For the text-containing cell, return its midpoint in (X, Y) coordinate format. 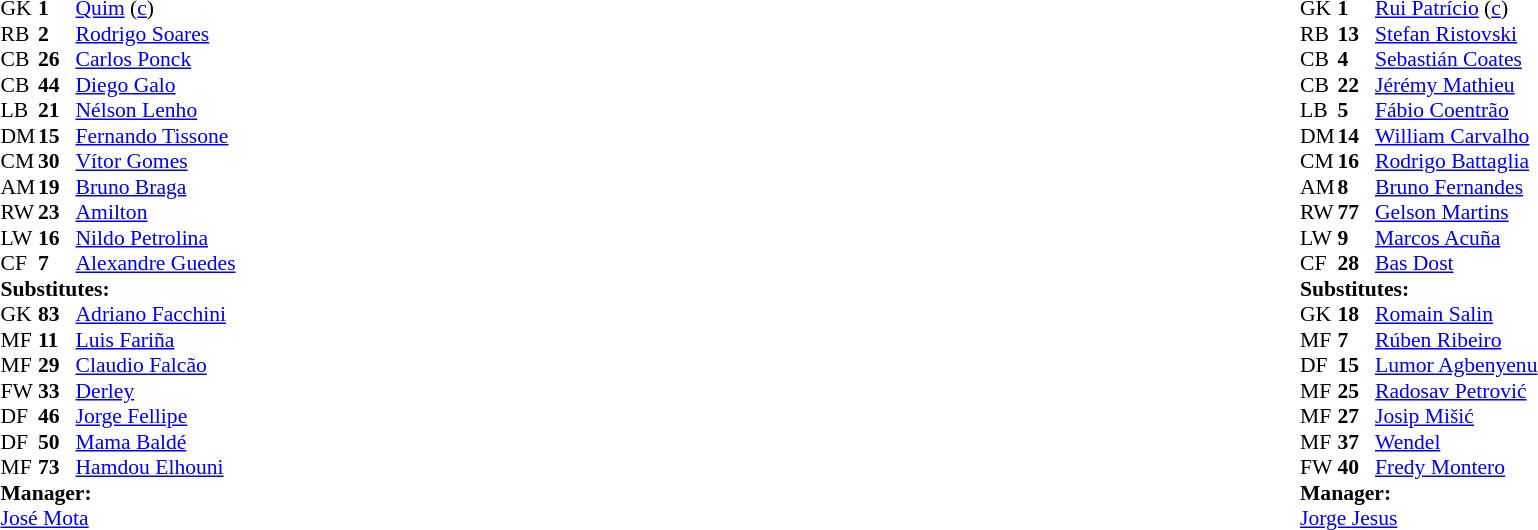
Amilton (156, 213)
40 (1356, 467)
2 (57, 34)
Marcos Acuña (1456, 238)
Hamdou Elhouni (156, 467)
29 (57, 365)
Nélson Lenho (156, 111)
Lumor Agbenyenu (1456, 365)
Bruno Braga (156, 187)
50 (57, 442)
Romain Salin (1456, 315)
Mama Baldé (156, 442)
Luis Fariña (156, 340)
Nildo Petrolina (156, 238)
27 (1356, 417)
Bruno Fernandes (1456, 187)
77 (1356, 213)
Rúben Ribeiro (1456, 340)
13 (1356, 34)
11 (57, 340)
30 (57, 161)
Derley (156, 391)
83 (57, 315)
Rodrigo Battaglia (1456, 161)
Diego Galo (156, 85)
Jérémy Mathieu (1456, 85)
Adriano Facchini (156, 315)
William Carvalho (1456, 136)
Rodrigo Soares (156, 34)
Jorge Fellipe (156, 417)
Fábio Coentrão (1456, 111)
8 (1356, 187)
37 (1356, 442)
33 (57, 391)
Gelson Martins (1456, 213)
22 (1356, 85)
25 (1356, 391)
Stefan Ristovski (1456, 34)
Wendel (1456, 442)
Fernando Tissone (156, 136)
Josip Mišić (1456, 417)
28 (1356, 263)
9 (1356, 238)
Sebastián Coates (1456, 59)
44 (57, 85)
4 (1356, 59)
Carlos Ponck (156, 59)
5 (1356, 111)
Bas Dost (1456, 263)
Vítor Gomes (156, 161)
Claudio Falcão (156, 365)
14 (1356, 136)
Alexandre Guedes (156, 263)
19 (57, 187)
18 (1356, 315)
Fredy Montero (1456, 467)
23 (57, 213)
21 (57, 111)
73 (57, 467)
46 (57, 417)
26 (57, 59)
Radosav Petrović (1456, 391)
